Find where the given text appears and provide that cell's center as [X, Y] coordinate. 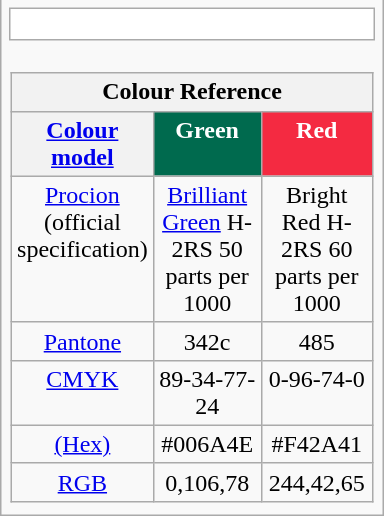
89-34-77-24 [207, 392]
Brilliant Green H-2RS 50 parts per 1000 [207, 249]
RGB [83, 482]
Green [207, 144]
342c [207, 341]
485 [316, 341]
Colour model [83, 144]
#006A4E [207, 444]
Red [316, 144]
244,42,65 [316, 482]
CMYK [83, 392]
(Hex) [83, 444]
Colour Reference [192, 92]
Bright Red H-2RS 60 parts per 1000 [316, 249]
0-96-74-0 [316, 392]
0,106,78 [207, 482]
#F42A41 [316, 444]
Procion (official specification) [83, 249]
Pantone [83, 341]
